Locate the cell with the specified text and output its [X, Y] center coordinate. 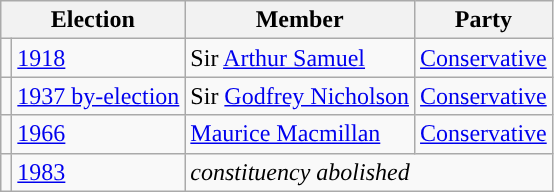
Election [93, 20]
1937 by-election [98, 96]
Sir Arthur Samuel [300, 58]
1983 [98, 172]
Party [484, 20]
constituency abolished [368, 172]
1918 [98, 58]
Maurice Macmillan [300, 134]
Member [300, 20]
Sir Godfrey Nicholson [300, 96]
1966 [98, 134]
